Return [x, y] of the center of cell containing provided text 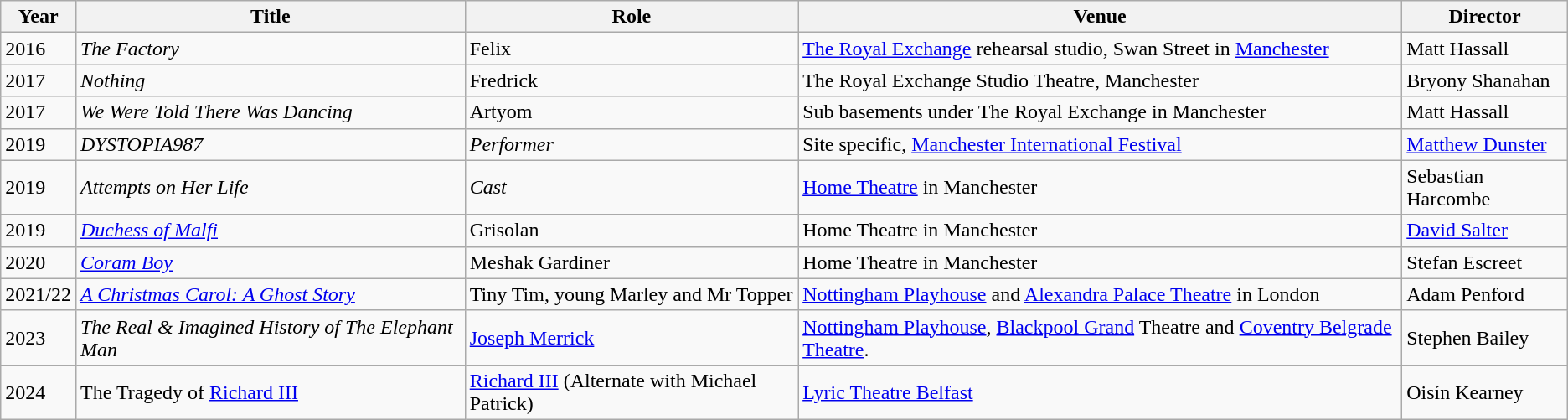
David Salter [1485, 231]
We Were Told There Was Dancing [270, 112]
The Real & Imagined History of The Elephant Man [270, 337]
Year [39, 17]
Bryony Shanahan [1485, 80]
Coram Boy [270, 262]
Duchess of Malfi [270, 231]
2016 [39, 49]
Performer [632, 144]
Artyom [632, 112]
Nothing [270, 80]
2021/22 [39, 294]
Nottingham Playhouse, Blackpool Grand Theatre and Coventry Belgrade Theatre. [1101, 337]
Nottingham Playhouse and Alexandra Palace Theatre in London [1101, 294]
Venue [1101, 17]
The Tragedy of Richard III [270, 392]
Sebastian Harcombe [1485, 188]
Stefan Escreet [1485, 262]
2023 [39, 337]
Grisolan [632, 231]
Adam Penford [1485, 294]
Director [1485, 17]
A Christmas Carol: A Ghost Story [270, 294]
Cast [632, 188]
Richard III (Alternate with Michael Patrick) [632, 392]
Attempts on Her Life [270, 188]
Fredrick [632, 80]
Lyric Theatre Belfast [1101, 392]
Oisín Kearney [1485, 392]
The Factory [270, 49]
Meshak Gardiner [632, 262]
2024 [39, 392]
The Royal Exchange rehearsal studio, Swan Street in Manchester [1101, 49]
DYSTOPIA987 [270, 144]
Felix [632, 49]
Role [632, 17]
Stephen Bailey [1485, 337]
Tiny Tim, young Marley and Mr Topper [632, 294]
Matthew Dunster [1485, 144]
2020 [39, 262]
Sub basements under The Royal Exchange in Manchester [1101, 112]
Joseph Merrick [632, 337]
Title [270, 17]
The Royal Exchange Studio Theatre, Manchester [1101, 80]
Site specific, Manchester International Festival [1101, 144]
